Scan for the cell matching the given text and deliver its [x, y] coordinate at center. 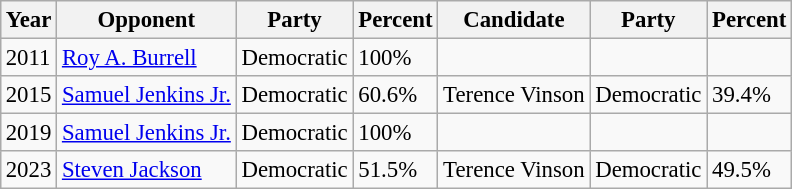
51.5% [396, 170]
2023 [28, 170]
39.4% [750, 95]
2015 [28, 95]
Year [28, 20]
Steven Jackson [147, 170]
Roy A. Burrell [147, 57]
2019 [28, 133]
2011 [28, 57]
Candidate [514, 20]
49.5% [750, 170]
Opponent [147, 20]
60.6% [396, 95]
